Find where the given text appears and provide that cell's center as [X, Y] coordinate. 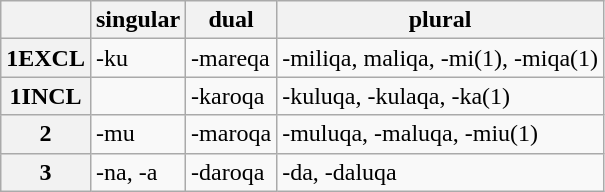
1INCL [46, 96]
-ku [138, 58]
-karoqa [232, 96]
-kuluqa, -kulaqa, -ka(1) [440, 96]
-muluqa, -maluqa, -miu(1) [440, 134]
-mareqa [232, 58]
-miliqa, maliqa, -mi(1), -miqa(1) [440, 58]
dual [232, 20]
-maroqa [232, 134]
2 [46, 134]
3 [46, 172]
singular [138, 20]
-da, -daluqa [440, 172]
-na, -a [138, 172]
plural [440, 20]
-mu [138, 134]
-daroqa [232, 172]
1EXCL [46, 58]
